Extract the [x, y] coordinate from the center of the cell holding the provided text.  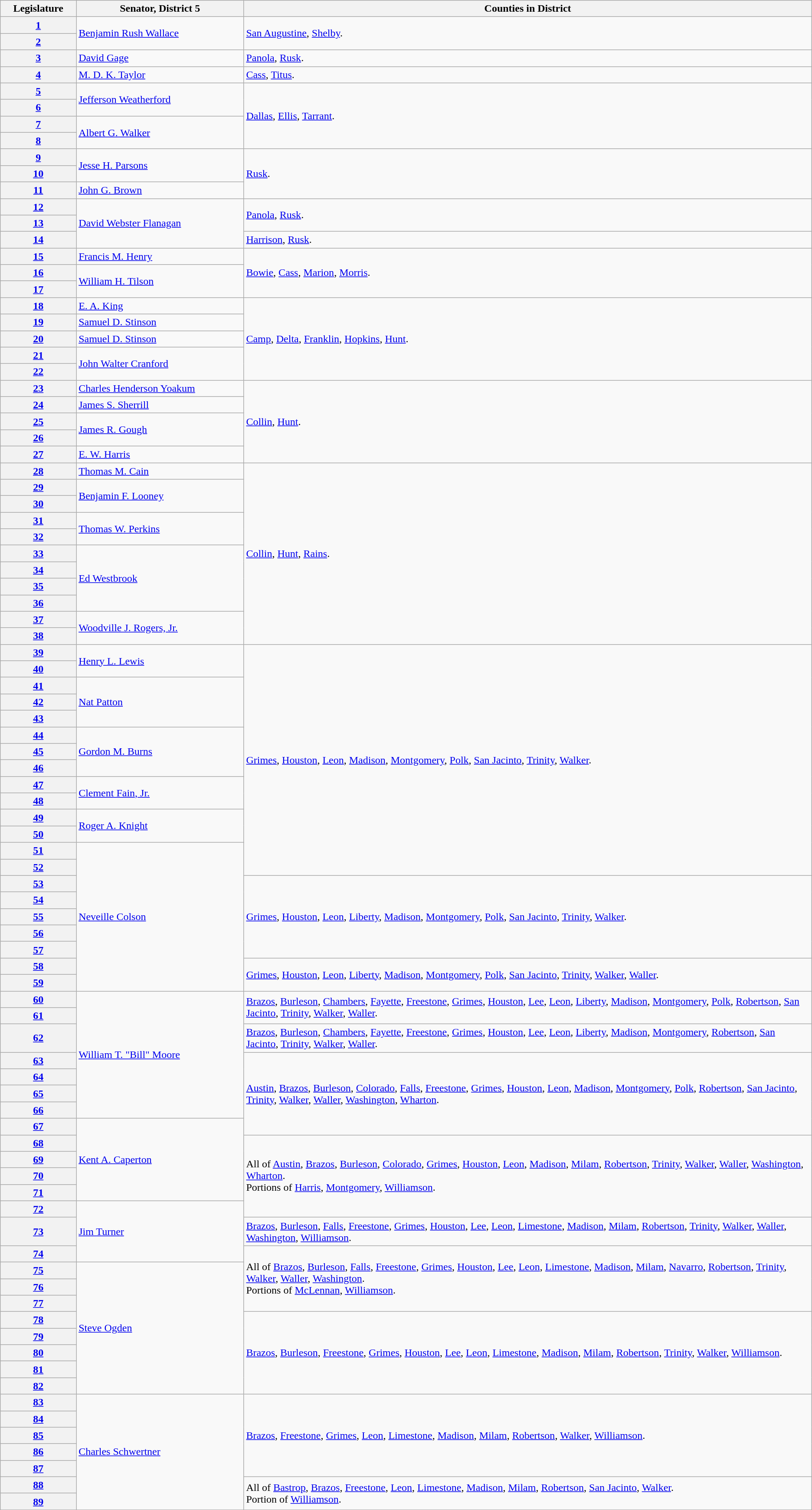
Collin, Hunt. [527, 421]
56 [38, 933]
49 [38, 818]
Kent A. Caperton [160, 1160]
12 [38, 207]
Charles Henderson Yoakum [160, 388]
61 [38, 1016]
All of Bastrop, Brazos, Freestone, Leon, Limestone, Madison, Milam, Robertson, San Jacinto, Walker.Portion of Williamson. [527, 1493]
Charles Schwertner [160, 1452]
Grimes, Houston, Leon, Liberty, Madison, Montgomery, Polk, San Jacinto, Trinity, Walker. [527, 917]
20 [38, 339]
35 [38, 586]
69 [38, 1160]
Gordon M. Burns [160, 752]
7 [38, 124]
William T. "Bill" Moore [160, 1054]
E. A. King [160, 306]
15 [38, 256]
76 [38, 1287]
21 [38, 355]
Jim Turner [160, 1231]
73 [38, 1231]
Legislature [38, 9]
25 [38, 421]
87 [38, 1468]
M. D. K. Taylor [160, 75]
18 [38, 306]
17 [38, 289]
William H. Tilson [160, 281]
4 [38, 75]
Ed Westbrook [160, 578]
Francis M. Henry [160, 256]
9 [38, 157]
60 [38, 999]
3 [38, 58]
13 [38, 223]
Woodville J. Rogers, Jr. [160, 628]
James R. Gough [160, 429]
74 [38, 1254]
71 [38, 1192]
2 [38, 42]
James S. Sherrill [160, 405]
42 [38, 702]
47 [38, 785]
34 [38, 570]
28 [38, 471]
57 [38, 950]
6 [38, 108]
30 [38, 504]
Thomas W. Perkins [160, 529]
22 [38, 372]
45 [38, 752]
54 [38, 900]
Jefferson Weatherford [160, 99]
36 [38, 603]
39 [38, 652]
Harrison, Rusk. [527, 240]
Henry L. Lewis [160, 661]
Neveille Colson [160, 917]
David Webster Flanagan [160, 223]
John Walter Cranford [160, 364]
78 [38, 1320]
5 [38, 91]
Brazos, Burleson, Freestone, Grimes, Houston, Lee, Leon, Limestone, Madison, Milam, Robertson, Trinity, Walker, Williamson. [527, 1353]
Benjamin F. Looney [160, 496]
14 [38, 240]
43 [38, 718]
Grimes, Houston, Leon, Madison, Montgomery, Polk, San Jacinto, Trinity, Walker. [527, 760]
23 [38, 388]
31 [38, 521]
Jesse H. Parsons [160, 165]
1 [38, 25]
40 [38, 669]
Brazos, Freestone, Grimes, Leon, Limestone, Madison, Milam, Robertson, Walker, Williamson. [527, 1435]
24 [38, 405]
Dallas, Ellis, Tarrant. [527, 116]
16 [38, 273]
Bowie, Cass, Marion, Morris. [527, 273]
Benjamin Rush Wallace [160, 33]
55 [38, 917]
65 [38, 1094]
51 [38, 851]
26 [38, 438]
37 [38, 619]
Rusk. [527, 174]
Nat Patton [160, 702]
E. W. Harris [160, 454]
46 [38, 768]
80 [38, 1353]
79 [38, 1336]
David Gage [160, 58]
Thomas M. Cain [160, 471]
70 [38, 1176]
27 [38, 454]
53 [38, 884]
44 [38, 735]
29 [38, 488]
Senator, District 5 [160, 9]
32 [38, 537]
John G. Brown [160, 190]
86 [38, 1452]
81 [38, 1369]
89 [38, 1501]
Counties in District [527, 9]
84 [38, 1419]
52 [38, 867]
83 [38, 1402]
58 [38, 966]
33 [38, 554]
48 [38, 801]
Albert G. Walker [160, 132]
Grimes, Houston, Leon, Liberty, Madison, Montgomery, Polk, San Jacinto, Trinity, Walker, Waller. [527, 974]
41 [38, 685]
50 [38, 834]
19 [38, 322]
63 [38, 1061]
Camp, Delta, Franklin, Hopkins, Hunt. [527, 339]
11 [38, 190]
Clement Fain, Jr. [160, 793]
Steve Ogden [160, 1328]
72 [38, 1209]
82 [38, 1386]
62 [38, 1038]
85 [38, 1435]
68 [38, 1143]
38 [38, 636]
8 [38, 141]
64 [38, 1077]
67 [38, 1127]
Roger A. Knight [160, 826]
88 [38, 1485]
Cass, Titus. [527, 75]
75 [38, 1270]
59 [38, 983]
San Augustine, Shelby. [527, 33]
77 [38, 1304]
66 [38, 1110]
10 [38, 174]
Collin, Hunt, Rains. [527, 554]
